Determine the (X, Y) coordinate at the center of the cell enclosing the given text.  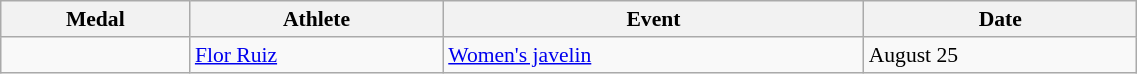
Flor Ruiz (316, 55)
Women's javelin (653, 55)
Event (653, 19)
Medal (96, 19)
Athlete (316, 19)
Date (1000, 19)
August 25 (1000, 55)
